Identify which cell holds the provided text, then report its (X, Y) central coordinate. 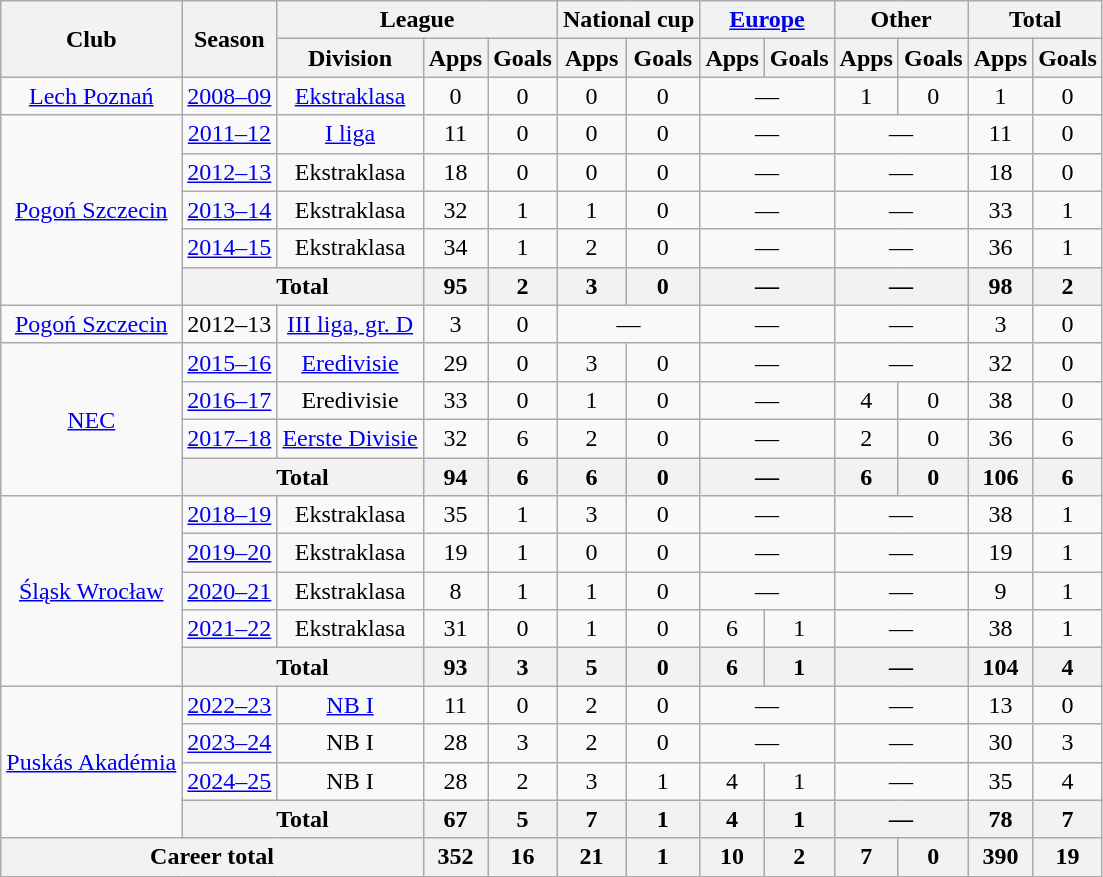
34 (455, 248)
2015–16 (230, 362)
21 (591, 857)
2018–19 (230, 515)
Season (230, 39)
94 (455, 477)
Puskás Akadémia (92, 762)
2011–12 (230, 134)
10 (732, 857)
III liga, gr. D (350, 324)
67 (455, 819)
2024–25 (230, 781)
104 (1000, 667)
League (418, 20)
2008–09 (230, 96)
9 (1000, 591)
13 (1000, 705)
30 (1000, 743)
Other (901, 20)
8 (455, 591)
Division (350, 58)
29 (455, 362)
98 (1000, 286)
2022–23 (230, 705)
Club (92, 39)
National cup (628, 20)
106 (1000, 477)
390 (1000, 857)
Europe (767, 20)
93 (455, 667)
I liga (350, 134)
31 (455, 629)
2023–24 (230, 743)
16 (523, 857)
2017–18 (230, 438)
Career total (212, 857)
Lech Poznań (92, 96)
352 (455, 857)
2020–21 (230, 591)
Śląsk Wrocław (92, 591)
2016–17 (230, 400)
95 (455, 286)
2021–22 (230, 629)
2013–14 (230, 210)
NEC (92, 419)
2014–15 (230, 248)
2019–20 (230, 553)
Eerste Divisie (350, 438)
78 (1000, 819)
